Locate the cell with the specified text and output its [x, y] center coordinate. 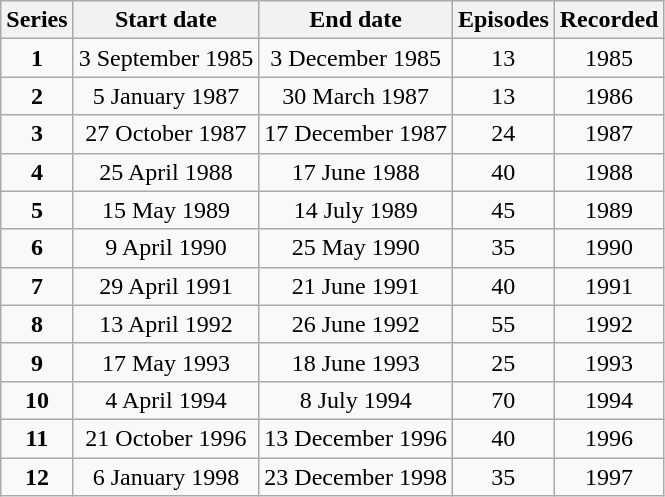
26 June 1992 [356, 324]
1992 [609, 324]
1993 [609, 362]
4 April 1994 [166, 400]
3 [37, 134]
8 [37, 324]
End date [356, 20]
17 June 1988 [356, 172]
8 July 1994 [356, 400]
18 June 1993 [356, 362]
27 October 1987 [166, 134]
Series [37, 20]
1990 [609, 248]
Recorded [609, 20]
1997 [609, 477]
1986 [609, 96]
5 January 1987 [166, 96]
4 [37, 172]
1 [37, 58]
1989 [609, 210]
9 [37, 362]
7 [37, 286]
55 [503, 324]
13 December 1996 [356, 438]
15 May 1989 [166, 210]
21 June 1991 [356, 286]
45 [503, 210]
70 [503, 400]
12 [37, 477]
2 [37, 96]
1994 [609, 400]
5 [37, 210]
Start date [166, 20]
Episodes [503, 20]
1988 [609, 172]
25 [503, 362]
29 April 1991 [166, 286]
10 [37, 400]
23 December 1998 [356, 477]
6 January 1998 [166, 477]
1987 [609, 134]
1985 [609, 58]
1996 [609, 438]
14 July 1989 [356, 210]
25 May 1990 [356, 248]
9 April 1990 [166, 248]
25 April 1988 [166, 172]
21 October 1996 [166, 438]
1991 [609, 286]
30 March 1987 [356, 96]
3 December 1985 [356, 58]
24 [503, 134]
17 May 1993 [166, 362]
13 April 1992 [166, 324]
6 [37, 248]
17 December 1987 [356, 134]
3 September 1985 [166, 58]
11 [37, 438]
